Find where the given text appears and provide that cell's center as [X, Y] coordinate. 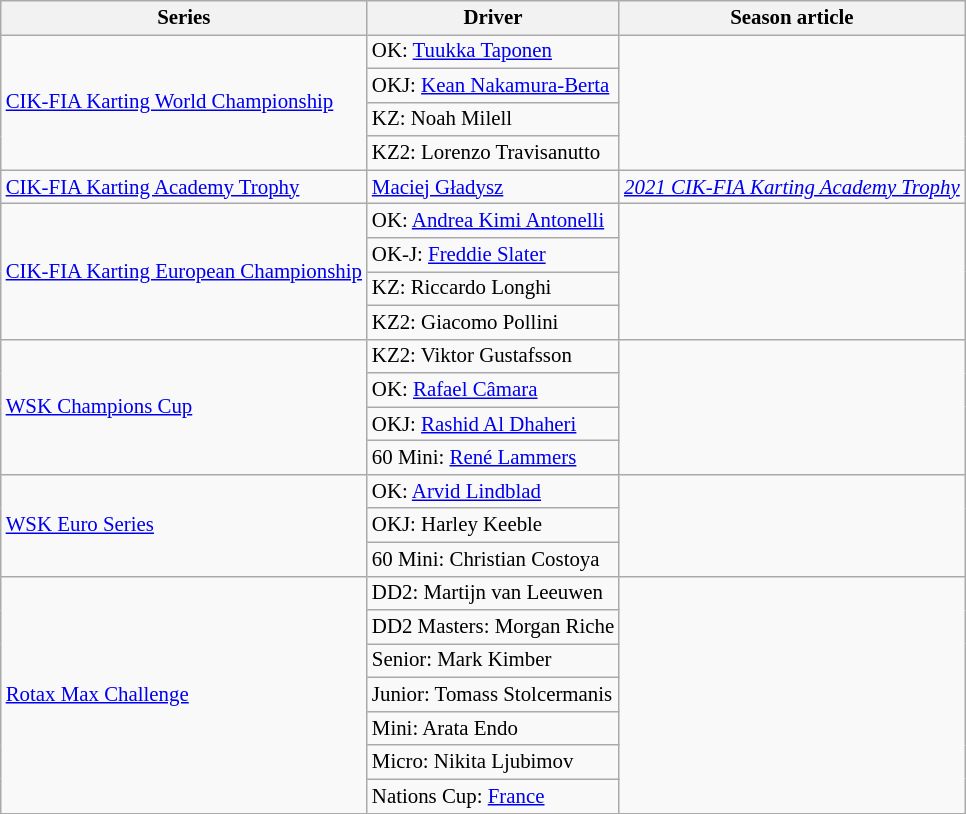
Micro: Nikita Ljubimov [493, 762]
WSK Euro Series [184, 525]
Series [184, 18]
OKJ: Kean Nakamura-Berta [493, 85]
Maciej Gładysz [493, 187]
OKJ: Rashid Al Dhaheri [493, 424]
DD2: Martijn van Leeuwen [493, 593]
Senior: Mark Kimber [493, 661]
OK: Tuukka Taponen [493, 51]
Rotax Max Challenge [184, 694]
KZ: Noah Milell [493, 119]
Mini: Arata Endo [493, 728]
Nations Cup: France [493, 796]
KZ2: Lorenzo Travisanutto [493, 153]
OK: Andrea Kimi Antonelli [493, 221]
2021 CIK-FIA Karting Academy Trophy [792, 187]
DD2 Masters: Morgan Riche [493, 627]
CIK-FIA Karting World Championship [184, 102]
60 Mini: Christian Costoya [493, 559]
Driver [493, 18]
CIK-FIA Karting Academy Trophy [184, 187]
OKJ: Harley Keeble [493, 525]
OK: Arvid Lindblad [493, 491]
CIK-FIA Karting European Championship [184, 272]
OK: Rafael Câmara [493, 390]
WSK Champions Cup [184, 406]
OK-J: Freddie Slater [493, 255]
Junior: Tomass Stolcermanis [493, 695]
KZ2: Viktor Gustafsson [493, 356]
Season article [792, 18]
60 Mini: René Lammers [493, 458]
KZ: Riccardo Longhi [493, 288]
KZ2: Giacomo Pollini [493, 322]
